Pinpoint the cell where the given text exists, returning its (X, Y) midpoint coordinate. 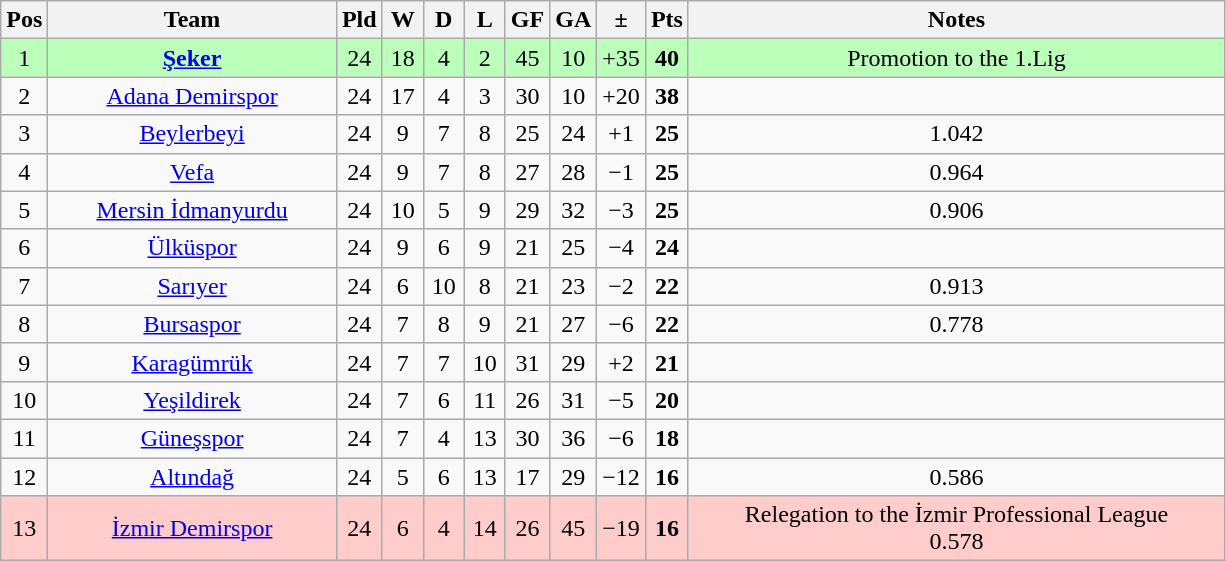
14 (484, 528)
1 (24, 58)
± (622, 20)
Notes (956, 20)
−3 (622, 210)
Pld (359, 20)
0.778 (956, 324)
0.906 (956, 210)
−12 (622, 477)
36 (574, 438)
12 (24, 477)
Vefa (192, 172)
Relegation to the İzmir Professional League0.578 (956, 528)
+1 (622, 134)
Team (192, 20)
Mersin İdmanyurdu (192, 210)
Şeker (192, 58)
1.042 (956, 134)
−1 (622, 172)
Altındağ (192, 477)
Pts (666, 20)
+35 (622, 58)
L (484, 20)
23 (574, 286)
Adana Demirspor (192, 96)
40 (666, 58)
+2 (622, 362)
Promotion to the 1.Lig (956, 58)
Güneşspor (192, 438)
Pos (24, 20)
−19 (622, 528)
Ülküspor (192, 248)
Beylerbeyi (192, 134)
0.913 (956, 286)
−4 (622, 248)
Yeşildirek (192, 400)
0.586 (956, 477)
Karagümrük (192, 362)
+20 (622, 96)
−5 (622, 400)
32 (574, 210)
0.964 (956, 172)
D (444, 20)
28 (574, 172)
W (402, 20)
Bursaspor (192, 324)
İzmir Demirspor (192, 528)
−2 (622, 286)
38 (666, 96)
20 (666, 400)
GA (574, 20)
Sarıyer (192, 286)
GF (527, 20)
